From the cell containing the given text, extract its center point as (X, Y) coordinate. 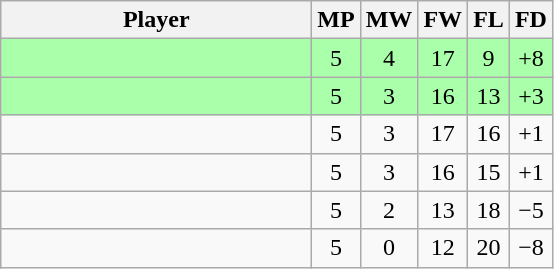
Player (156, 20)
−5 (530, 210)
2 (389, 210)
MP (336, 20)
FL (489, 20)
9 (489, 58)
FD (530, 20)
+3 (530, 96)
+8 (530, 58)
−8 (530, 248)
4 (389, 58)
MW (389, 20)
15 (489, 172)
0 (389, 248)
12 (443, 248)
18 (489, 210)
FW (443, 20)
20 (489, 248)
